Locate the cell with the specified text and output its (X, Y) center coordinate. 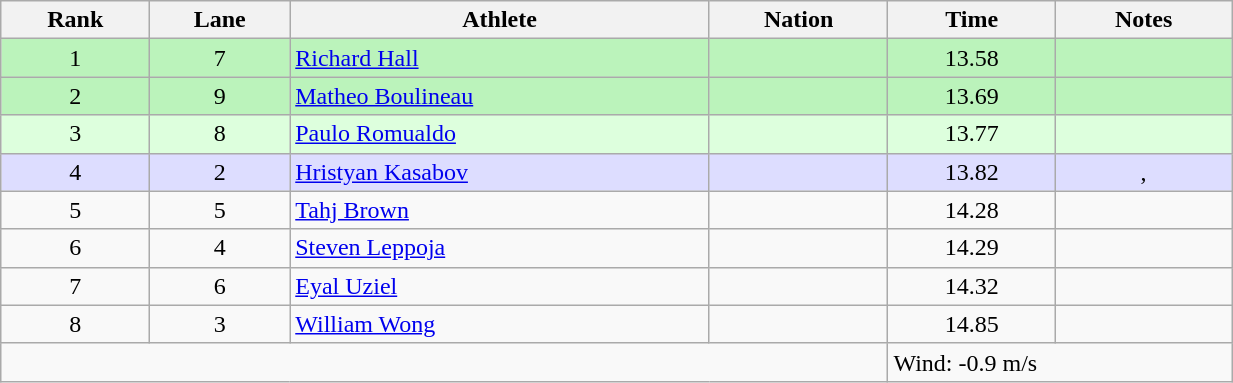
, (1143, 172)
Richard Hall (500, 58)
13.82 (972, 172)
Tahj Brown (500, 210)
Matheo Boulineau (500, 96)
Lane (220, 20)
Steven Leppoja (500, 248)
Rank (76, 20)
14.32 (972, 286)
14.85 (972, 324)
13.58 (972, 58)
Notes (1143, 20)
Eyal Uziel (500, 286)
13.69 (972, 96)
Time (972, 20)
William Wong (500, 324)
Paulo Romualdo (500, 134)
Nation (798, 20)
9 (220, 96)
Wind: -0.9 m/s (1060, 362)
Hristyan Kasabov (500, 172)
13.77 (972, 134)
14.29 (972, 248)
Athlete (500, 20)
1 (76, 58)
14.28 (972, 210)
